Return (x, y) of the center of cell containing provided text 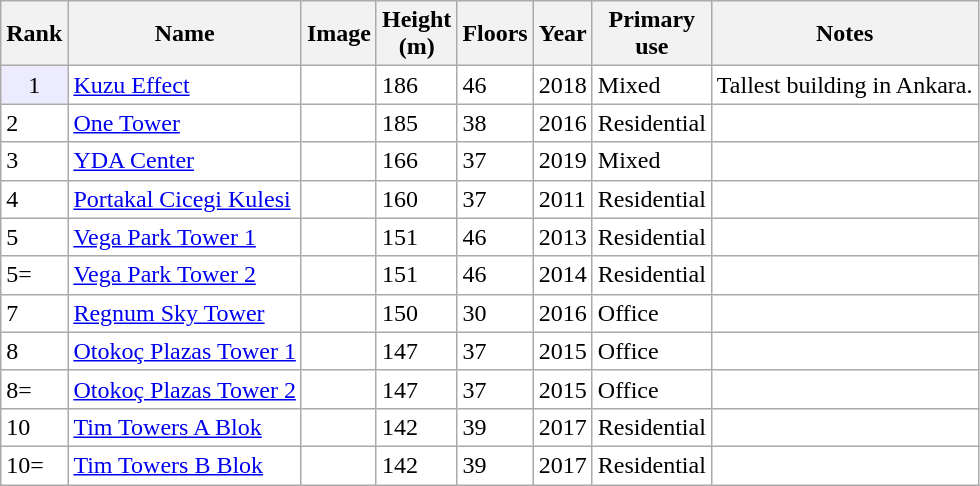
Vega Park Tower 1 (185, 237)
YDA Center (185, 161)
Otokoç Plazas Tower 1 (185, 351)
4 (34, 199)
Tallest building in Ankara. (844, 85)
Height(m) (416, 34)
185 (416, 123)
Rank (34, 34)
2013 (562, 237)
Portakal Cicegi Kulesi (185, 199)
Notes (844, 34)
One Tower (185, 123)
2011 (562, 199)
Image (338, 34)
2 (34, 123)
Primaryuse (652, 34)
5= (34, 275)
Vega Park Tower 2 (185, 275)
2014 (562, 275)
166 (416, 161)
2018 (562, 85)
38 (495, 123)
186 (416, 85)
150 (416, 313)
10 (34, 427)
1 (34, 85)
Name (185, 34)
Kuzu Effect (185, 85)
Otokoç Plazas Tower 2 (185, 389)
Year (562, 34)
8 (34, 351)
Tim Towers A Blok (185, 427)
160 (416, 199)
8= (34, 389)
3 (34, 161)
2019 (562, 161)
Regnum Sky Tower (185, 313)
Floors (495, 34)
10= (34, 465)
Tim Towers B Blok (185, 465)
30 (495, 313)
5 (34, 237)
7 (34, 313)
